Scan for the cell matching the given text and deliver its [X, Y] coordinate at center. 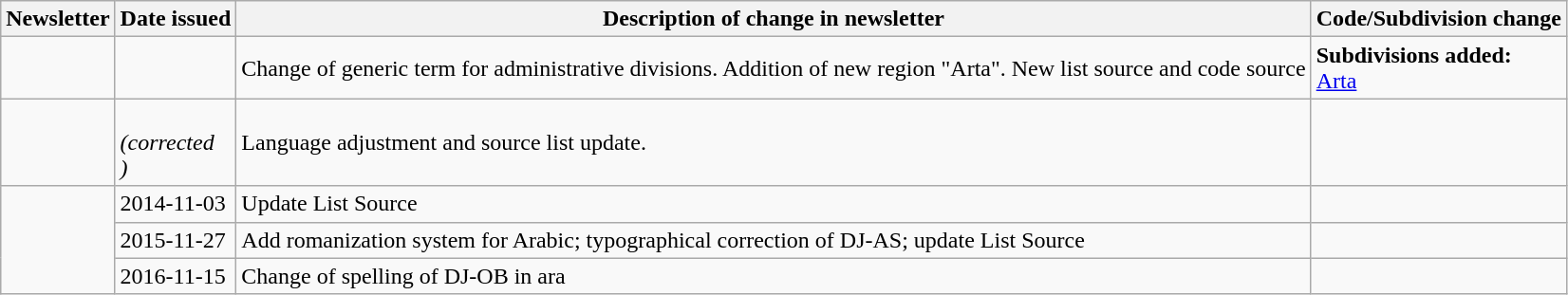
Add romanization system for Arabic; typographical correction of DJ-AS; update List Source [774, 240]
Date issued [176, 19]
(corrected ) [176, 142]
Code/Subdivision change [1439, 19]
2015-11-27 [176, 240]
Update List Source [774, 204]
2016-11-15 [176, 276]
Newsletter [58, 19]
2014-11-03 [176, 204]
Description of change in newsletter [774, 19]
Change of generic term for administrative divisions. Addition of new region "Arta". New list source and code source [774, 68]
Subdivisions added: Arta [1439, 68]
Language adjustment and source list update. [774, 142]
Change of spelling of DJ-OB in ara [774, 276]
